Extract the (x, y) coordinate from the center of the cell holding the provided text.  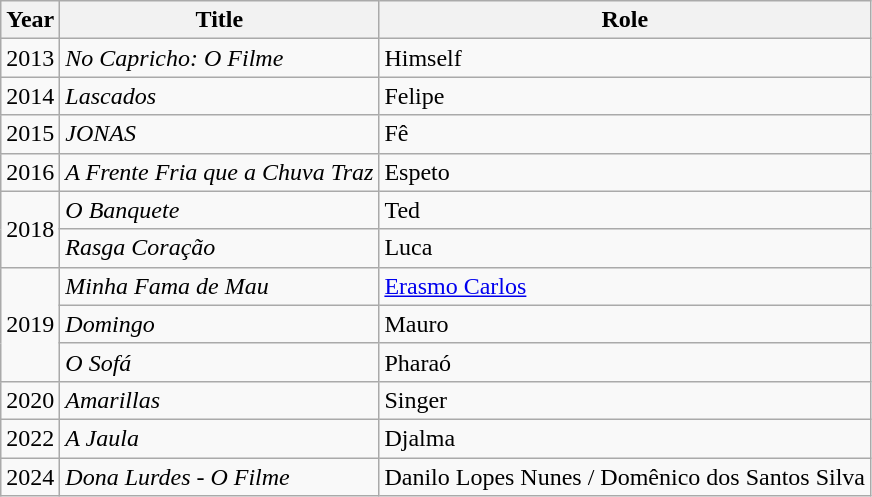
2024 (30, 477)
Ted (625, 210)
Espeto (625, 172)
Djalma (625, 438)
2016 (30, 172)
Pharaó (625, 362)
Rasga Coração (220, 248)
O Banquete (220, 210)
No Capricho: O Filme (220, 58)
2015 (30, 134)
Role (625, 20)
Dona Lurdes - O Filme (220, 477)
Lascados (220, 96)
Fê (625, 134)
O Sofá (220, 362)
A Jaula (220, 438)
Domingo (220, 324)
Year (30, 20)
2013 (30, 58)
Felipe (625, 96)
Minha Fama de Mau (220, 286)
Mauro (625, 324)
Amarillas (220, 400)
2020 (30, 400)
Erasmo Carlos (625, 286)
2022 (30, 438)
2019 (30, 324)
2018 (30, 229)
A Frente Fria que a Chuva Traz (220, 172)
Danilo Lopes Nunes / Domênico dos Santos Silva (625, 477)
Luca (625, 248)
JONAS (220, 134)
2014 (30, 96)
Title (220, 20)
Singer (625, 400)
Himself (625, 58)
